Detect which cell encompasses the target text, then output its (x, y) center coordinate. 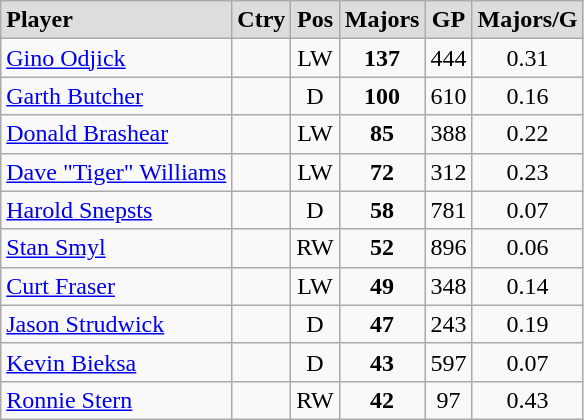
43 (382, 362)
Pos (315, 20)
85 (382, 134)
GP (448, 20)
52 (382, 248)
597 (448, 362)
Donald Brashear (116, 134)
444 (448, 58)
0.19 (528, 324)
Jason Strudwick (116, 324)
388 (448, 134)
58 (382, 210)
Player (116, 20)
Majors/G (528, 20)
97 (448, 400)
0.23 (528, 172)
896 (448, 248)
Ctry (262, 20)
72 (382, 172)
Ronnie Stern (116, 400)
Gino Odjick (116, 58)
243 (448, 324)
0.16 (528, 96)
610 (448, 96)
Harold Snepsts (116, 210)
137 (382, 58)
0.31 (528, 58)
47 (382, 324)
42 (382, 400)
Dave "Tiger" Williams (116, 172)
49 (382, 286)
0.14 (528, 286)
312 (448, 172)
348 (448, 286)
100 (382, 96)
Stan Smyl (116, 248)
Kevin Bieksa (116, 362)
Majors (382, 20)
781 (448, 210)
Garth Butcher (116, 96)
0.06 (528, 248)
Curt Fraser (116, 286)
0.43 (528, 400)
0.22 (528, 134)
